From the cell containing the given text, extract its center point as (x, y) coordinate. 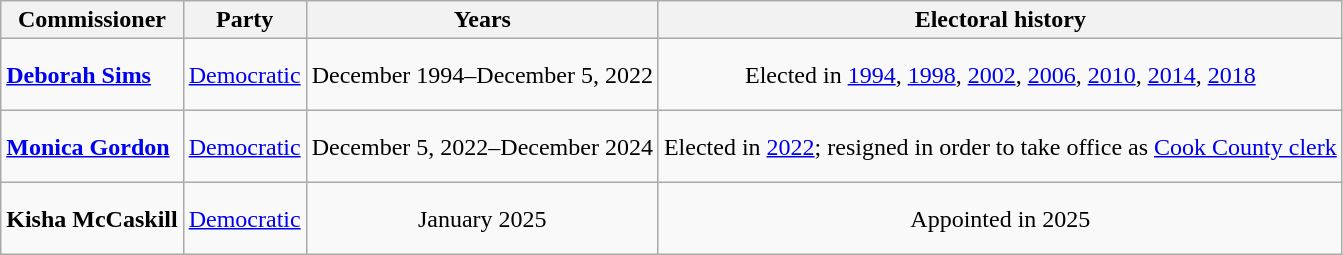
Deborah Sims (92, 75)
Years (482, 20)
Kisha McCaskill (92, 219)
Elected in 1994, 1998, 2002, 2006, 2010, 2014, 2018 (1000, 75)
Commissioner (92, 20)
Monica Gordon (92, 147)
Appointed in 2025 (1000, 219)
December 1994–December 5, 2022 (482, 75)
Elected in 2022; resigned in order to take office as Cook County clerk (1000, 147)
January 2025 (482, 219)
December 5, 2022–December 2024 (482, 147)
Electoral history (1000, 20)
Party (244, 20)
